Search for the cell housing the specified text and yield its (X, Y) center coordinate. 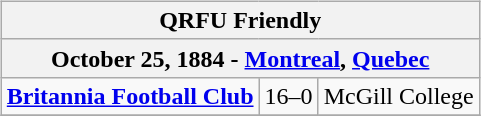
QRFU Friendly (240, 20)
Britannia Football Club (130, 96)
McGill College (398, 96)
October 25, 1884 - Montreal, Quebec (240, 58)
16–0 (288, 96)
